Search for the cell housing the specified text and yield its [x, y] center coordinate. 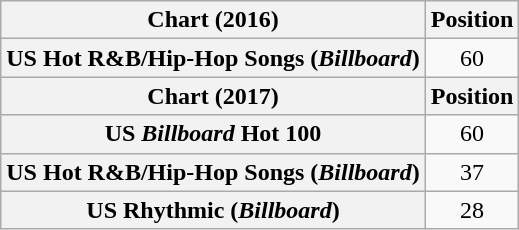
37 [472, 172]
US Billboard Hot 100 [213, 134]
US Rhythmic (Billboard) [213, 210]
Chart (2016) [213, 20]
Chart (2017) [213, 96]
28 [472, 210]
